Extract the (X, Y) coordinate from the center of the cell holding the provided text.  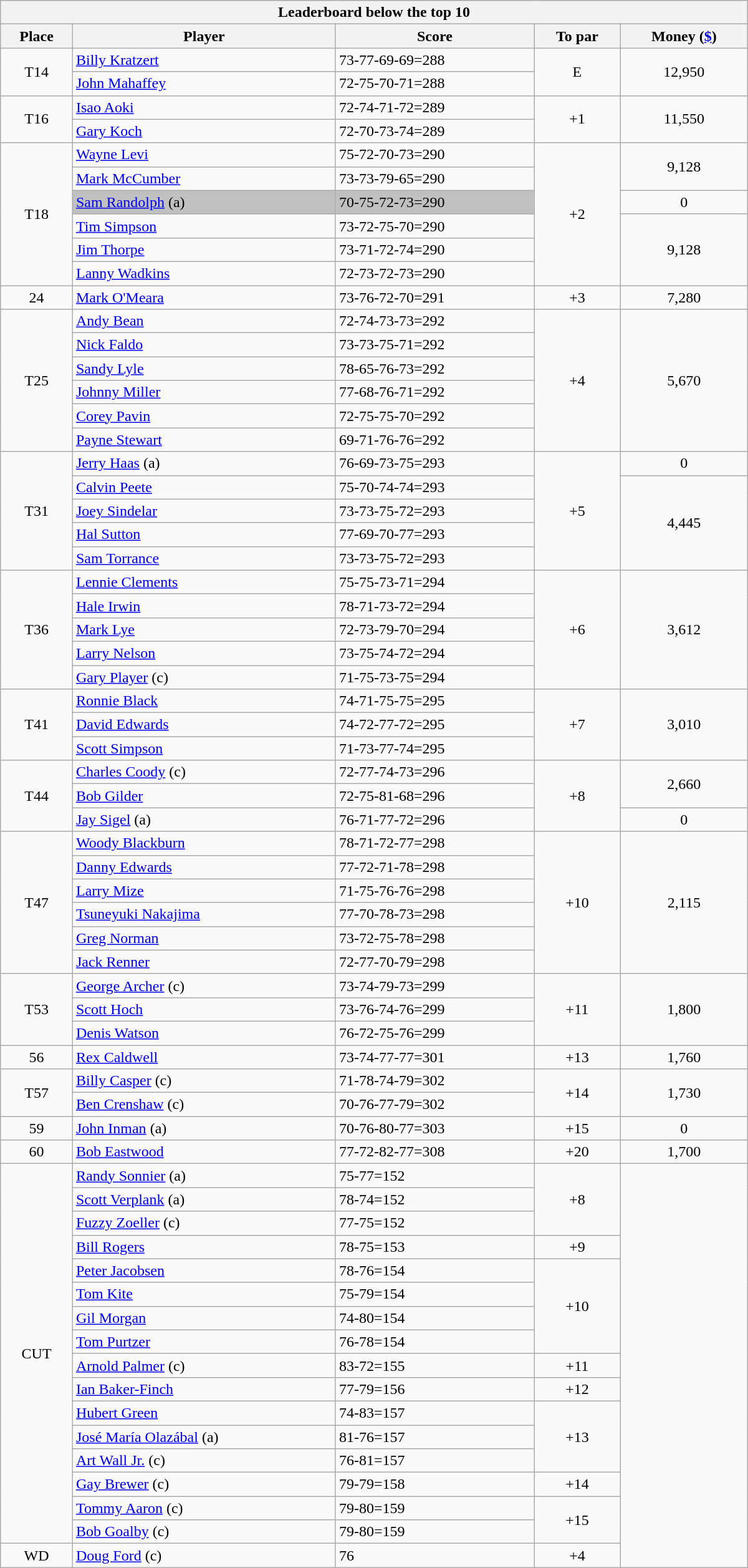
Bob Eastwood (204, 1152)
78-65-76-73=292 (434, 369)
Gary Player (c) (204, 677)
70-76-80-77=303 (434, 1128)
75-70-74-74=293 (434, 487)
78-71-73-72=294 (434, 606)
T14 (37, 72)
Larry Mize (204, 891)
73-73-75-71=292 (434, 345)
76-78=154 (434, 1342)
73-74-79-73=299 (434, 985)
4,445 (684, 523)
Corey Pavin (204, 416)
T44 (37, 796)
Jim Thorpe (204, 249)
Sam Torrance (204, 558)
+20 (577, 1152)
56 (37, 1057)
71-78-74-79=302 (434, 1081)
T25 (37, 380)
Leaderboard below the top 10 (374, 12)
77-75=152 (434, 1223)
69-71-76-76=292 (434, 440)
Arnold Palmer (c) (204, 1365)
+1 (577, 119)
To par (577, 36)
E (577, 72)
Larry Nelson (204, 653)
Woody Blackburn (204, 843)
Calvin Peete (204, 487)
76 (434, 1556)
Rex Caldwell (204, 1057)
76-72-75-76=299 (434, 1033)
George Archer (c) (204, 985)
WD (37, 1556)
24 (37, 298)
Money ($) (684, 36)
Billy Kratzert (204, 60)
Fuzzy Zoeller (c) (204, 1223)
Ben Crenshaw (c) (204, 1105)
Wayne Levi (204, 155)
72-74-73-73=292 (434, 321)
Doug Ford (c) (204, 1556)
71-75-73-75=294 (434, 677)
Charles Coody (c) (204, 772)
Jack Renner (204, 962)
Danny Edwards (204, 867)
+6 (577, 629)
76-71-77-72=296 (434, 820)
Andy Bean (204, 321)
77-68-76-71=292 (434, 392)
+2 (577, 214)
Hubert Green (204, 1413)
2,115 (684, 903)
73-76-72-70=291 (434, 298)
72-75-81-68=296 (434, 796)
77-70-78-73=298 (434, 914)
Joey Sindelar (204, 511)
Gil Morgan (204, 1318)
Tim Simpson (204, 226)
78-71-72-77=298 (434, 843)
Player (204, 36)
+7 (577, 725)
David Edwards (204, 725)
59 (37, 1128)
John Inman (a) (204, 1128)
78-75=153 (434, 1247)
Isao Aoki (204, 107)
73-77-69-69=288 (434, 60)
T36 (37, 629)
71-75-76-76=298 (434, 891)
1,760 (684, 1057)
75-79=154 (434, 1294)
Place (37, 36)
77-69-70-77=293 (434, 535)
Payne Stewart (204, 440)
José María Olazábal (a) (204, 1436)
72-75-75-70=292 (434, 416)
Mark McCumber (204, 178)
76-69-73-75=293 (434, 463)
Jerry Haas (a) (204, 463)
3,612 (684, 629)
72-74-71-72=289 (434, 107)
CUT (37, 1353)
Randy Sonnier (a) (204, 1176)
72-77-74-73=296 (434, 772)
John Mahaffey (204, 84)
T57 (37, 1093)
74-83=157 (434, 1413)
Mark O'Meara (204, 298)
T53 (37, 1009)
72-75-70-71=288 (434, 84)
Mark Lye (204, 629)
78-74=152 (434, 1199)
Peter Jacobsen (204, 1270)
Bob Gilder (204, 796)
78-76=154 (434, 1270)
T31 (37, 511)
3,010 (684, 725)
7,280 (684, 298)
74-72-77-72=295 (434, 725)
79-79=158 (434, 1484)
Bob Goalby (c) (204, 1532)
74-80=154 (434, 1318)
81-76=157 (434, 1436)
77-72-82-77=308 (434, 1152)
77-79=156 (434, 1389)
73-72-75-70=290 (434, 226)
73-72-75-78=298 (434, 938)
Lanny Wadkins (204, 273)
71-73-77-74=295 (434, 748)
73-76-74-76=299 (434, 1009)
T47 (37, 903)
72-73-79-70=294 (434, 629)
Hale Irwin (204, 606)
Gay Brewer (c) (204, 1484)
72-70-73-74=289 (434, 131)
74-71-75-75=295 (434, 701)
75-77=152 (434, 1176)
75-75-73-71=294 (434, 582)
72-77-70-79=298 (434, 962)
70-76-77-79=302 (434, 1105)
72-73-72-73=290 (434, 273)
1,800 (684, 1009)
Billy Casper (c) (204, 1081)
76-81=157 (434, 1461)
Sam Randolph (a) (204, 202)
1,730 (684, 1093)
2,660 (684, 784)
T41 (37, 725)
T18 (37, 214)
Hal Sutton (204, 535)
73-74-77-77=301 (434, 1057)
T16 (37, 119)
12,950 (684, 72)
5,670 (684, 380)
60 (37, 1152)
Jay Sigel (a) (204, 820)
+3 (577, 298)
+12 (577, 1389)
73-73-79-65=290 (434, 178)
Gary Koch (204, 131)
Scott Hoch (204, 1009)
Tom Kite (204, 1294)
Nick Faldo (204, 345)
Bill Rogers (204, 1247)
83-72=155 (434, 1365)
Tom Purtzer (204, 1342)
Tommy Aaron (c) (204, 1508)
Denis Watson (204, 1033)
Sandy Lyle (204, 369)
1,700 (684, 1152)
+9 (577, 1247)
Scott Simpson (204, 748)
73-71-72-74=290 (434, 249)
73-75-74-72=294 (434, 653)
Greg Norman (204, 938)
Scott Verplank (a) (204, 1199)
Score (434, 36)
Ian Baker-Finch (204, 1389)
Art Wall Jr. (c) (204, 1461)
Tsuneyuki Nakajima (204, 914)
Lennie Clements (204, 582)
+5 (577, 511)
Ronnie Black (204, 701)
11,550 (684, 119)
77-72-71-78=298 (434, 867)
75-72-70-73=290 (434, 155)
Johnny Miller (204, 392)
70-75-72-73=290 (434, 202)
